Capture the cell that displays the provided text and extract its [x, y] central coordinate. 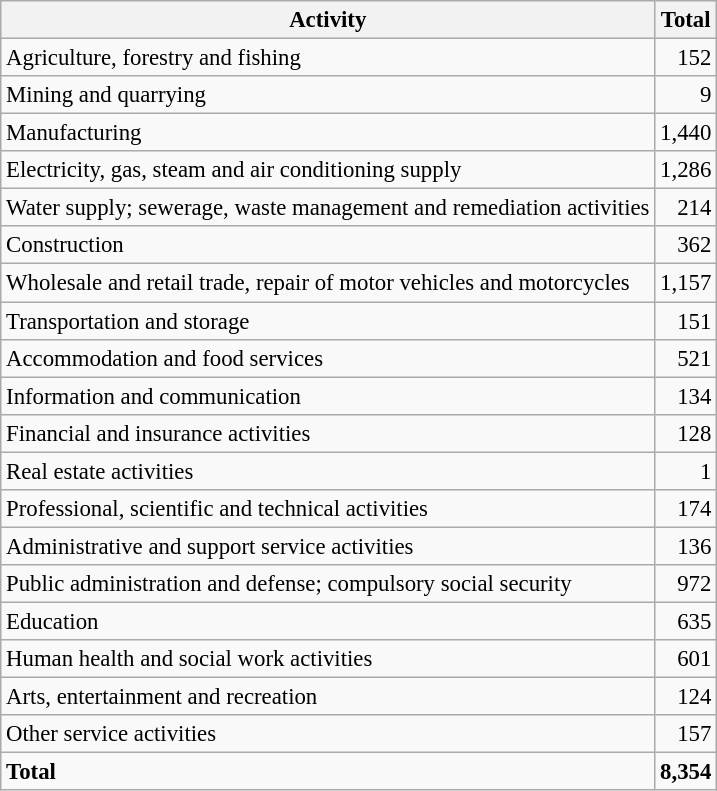
1 [686, 471]
362 [686, 245]
635 [686, 621]
Agriculture, forestry and fishing [328, 58]
Information and communication [328, 396]
157 [686, 734]
136 [686, 546]
Accommodation and food services [328, 358]
Education [328, 621]
Construction [328, 245]
Manufacturing [328, 133]
Other service activities [328, 734]
Professional, scientific and technical activities [328, 509]
Public administration and defense; compulsory social security [328, 584]
601 [686, 659]
Wholesale and retail trade, repair of motor vehicles and motorcycles [328, 283]
124 [686, 697]
1,157 [686, 283]
Administrative and support service activities [328, 546]
8,354 [686, 772]
152 [686, 58]
521 [686, 358]
Human health and social work activities [328, 659]
Activity [328, 20]
Electricity, gas, steam and air conditioning supply [328, 170]
214 [686, 208]
151 [686, 321]
174 [686, 509]
Arts, entertainment and recreation [328, 697]
134 [686, 396]
9 [686, 95]
972 [686, 584]
Financial and insurance activities [328, 433]
1,286 [686, 170]
Mining and quarrying [328, 95]
Water supply; sewerage, waste management and remediation activities [328, 208]
Real estate activities [328, 471]
1,440 [686, 133]
128 [686, 433]
Transportation and storage [328, 321]
